Find where the given text appears and provide that cell's center as [x, y] coordinate. 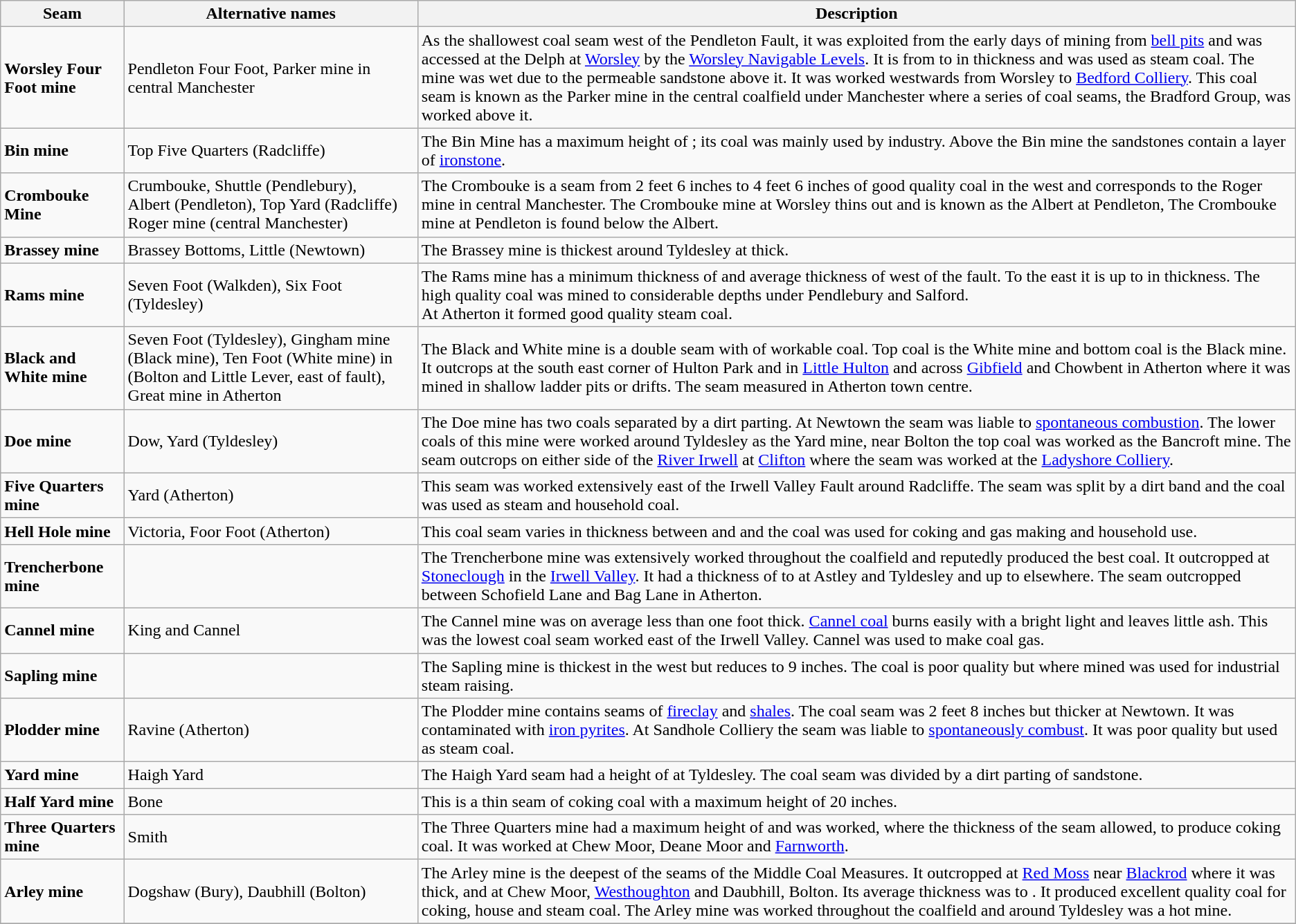
Trencherbone mine [62, 576]
Alternative names [271, 14]
King and Cannel [271, 630]
Brassey mine [62, 250]
The Brassey mine is thickest around Tyldesley at thick. [856, 250]
Half Yard mine [62, 801]
Arley mine [62, 891]
The Bin Mine has a maximum height of ; its coal was mainly used by industry. Above the Bin mine the sandstones contain a layer of ironstone. [856, 151]
Yard (Atherton) [271, 496]
Plodder mine [62, 730]
Pendleton Four Foot, Parker mine in central Manchester [271, 78]
The Sapling mine is thickest in the west but reduces to 9 inches. The coal is poor quality but where mined was used for industrial steam raising. [856, 676]
Sapling mine [62, 676]
This is a thin seam of coking coal with a maximum height of 20 inches. [856, 801]
Ravine (Atherton) [271, 730]
Bin mine [62, 151]
Worsley Four Foot mine [62, 78]
Haigh Yard [271, 775]
Hell Hole mine [62, 531]
Description [856, 14]
Three Quarters mine [62, 837]
Yard mine [62, 775]
Victoria, Foor Foot (Atherton) [271, 531]
Smith [271, 837]
This coal seam varies in thickness between and and the coal was used for coking and gas making and household use. [856, 531]
Cannel mine [62, 630]
Seam [62, 14]
Black and White mine [62, 368]
Seven Foot (Walkden), Six Foot (Tyldesley) [271, 295]
Five Quarters mine [62, 496]
Bone [271, 801]
Crombouke Mine [62, 205]
The Haigh Yard seam had a height of at Tyldesley. The coal seam was divided by a dirt parting of sandstone. [856, 775]
Seven Foot (Tyldesley), Gingham mine (Black mine), Ten Foot (White mine) in (Bolton and Little Lever, east of fault), Great mine in Atherton [271, 368]
Dow, Yard (Tyldesley) [271, 441]
Brassey Bottoms, Little (Newtown) [271, 250]
Crumbouke, Shuttle (Pendlebury), Albert (Pendleton), Top Yard (Radcliffe) Roger mine (central Manchester) [271, 205]
Doe mine [62, 441]
Rams mine [62, 295]
Top Five Quarters (Radcliffe) [271, 151]
Dogshaw (Bury), Daubhill (Bolton) [271, 891]
